Detect which cell encompasses the target text, then output its [X, Y] center coordinate. 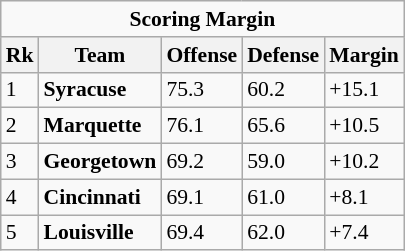
76.1 [202, 126]
59.0 [283, 162]
Scoring Margin [202, 19]
60.2 [283, 90]
69.4 [202, 233]
75.3 [202, 90]
69.1 [202, 197]
61.0 [283, 197]
+8.1 [364, 197]
62.0 [283, 233]
+10.2 [364, 162]
+15.1 [364, 90]
Syracuse [100, 90]
Defense [283, 55]
Georgetown [100, 162]
69.2 [202, 162]
Offense [202, 55]
Cincinnati [100, 197]
+7.4 [364, 233]
Team [100, 55]
4 [20, 197]
65.6 [283, 126]
+10.5 [364, 126]
5 [20, 233]
3 [20, 162]
Rk [20, 55]
1 [20, 90]
2 [20, 126]
Marquette [100, 126]
Margin [364, 55]
Louisville [100, 233]
